Provide the [x, y] coordinate of the cell's center where the given text is located.  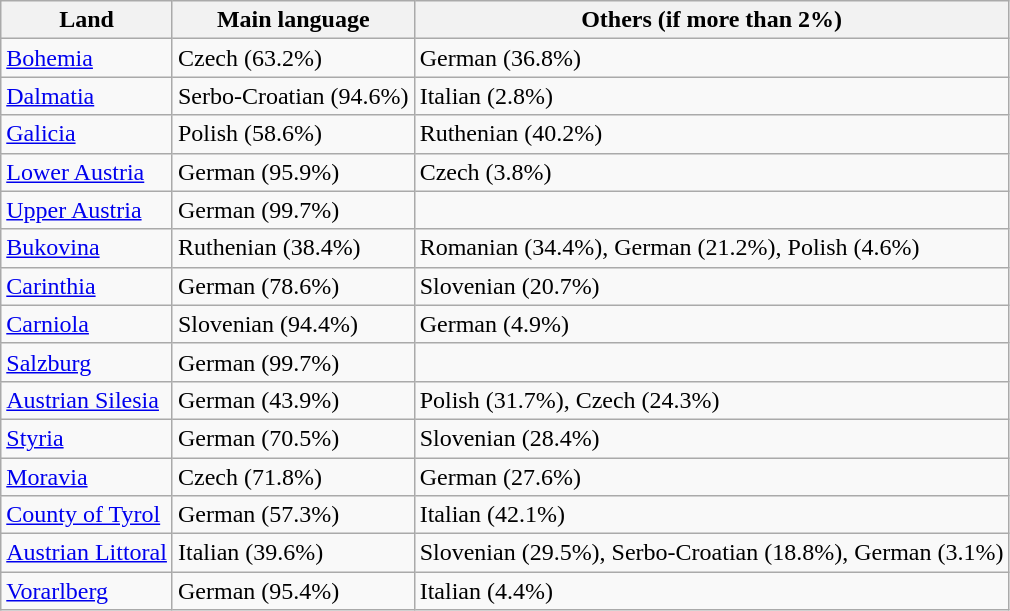
Slovenian (20.7%) [712, 286]
Italian (42.1%) [712, 515]
Italian (39.6%) [293, 553]
Serbo-Croatian (94.6%) [293, 96]
County of Tyrol [87, 515]
Austrian Silesia [87, 400]
German (78.6%) [293, 286]
Vorarlberg [87, 591]
German (27.6%) [712, 477]
Moravia [87, 477]
Czech (3.8%) [712, 172]
Bohemia [87, 58]
Others (if more than 2%) [712, 20]
Slovenian (94.4%) [293, 324]
Ruthenian (40.2%) [712, 134]
German (57.3%) [293, 515]
Upper Austria [87, 210]
Italian (4.4%) [712, 591]
Romanian (34.4%), German (21.2%), Polish (4.6%) [712, 248]
Czech (71.8%) [293, 477]
German (95.4%) [293, 591]
Czech (63.2%) [293, 58]
Carniola [87, 324]
German (70.5%) [293, 438]
Salzburg [87, 362]
Land [87, 20]
Dalmatia [87, 96]
German (95.9%) [293, 172]
Slovenian (29.5%), Serbo-Croatian (18.8%), German (3.1%) [712, 553]
Austrian Littoral [87, 553]
Bukovina [87, 248]
Lower Austria [87, 172]
German (36.8%) [712, 58]
Polish (31.7%), Czech (24.3%) [712, 400]
Galicia [87, 134]
Italian (2.8%) [712, 96]
Styria [87, 438]
Slovenian (28.4%) [712, 438]
Polish (58.6%) [293, 134]
Main language [293, 20]
Ruthenian (38.4%) [293, 248]
German (43.9%) [293, 400]
German (4.9%) [712, 324]
Carinthia [87, 286]
